Capture the cell that displays the provided text and extract its (x, y) central coordinate. 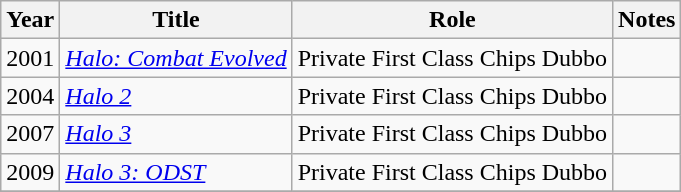
Notes (647, 20)
2001 (30, 58)
2007 (30, 134)
Halo: Combat Evolved (176, 58)
Halo 2 (176, 96)
Role (452, 20)
Halo 3: ODST (176, 172)
2004 (30, 96)
2009 (30, 172)
Title (176, 20)
Halo 3 (176, 134)
Year (30, 20)
